Return [x, y] of the center of cell containing provided text 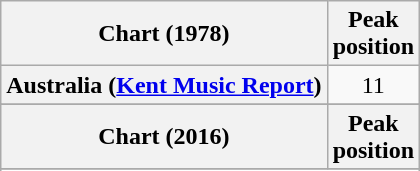
11 [373, 85]
Chart (2016) [164, 136]
Australia (Kent Music Report) [164, 85]
Chart (1978) [164, 34]
